Locate the cell with the specified text and output its (x, y) center coordinate. 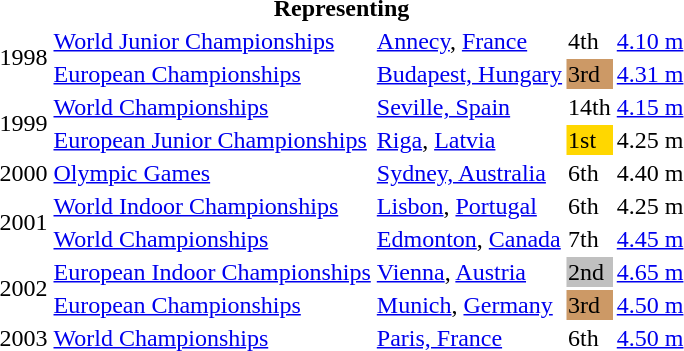
World Junior Championships (212, 41)
4th (590, 41)
Annecy, France (469, 41)
7th (590, 239)
Riga, Latvia (469, 140)
Budapest, Hungary (469, 74)
Lisbon, Portugal (469, 206)
European Junior Championships (212, 140)
Olympic Games (212, 173)
Seville, Spain (469, 107)
Munich, Germany (469, 305)
14th (590, 107)
Edmonton, Canada (469, 239)
World Indoor Championships (212, 206)
Sydney, Australia (469, 173)
Vienna, Austria (469, 272)
European Indoor Championships (212, 272)
1st (590, 140)
2nd (590, 272)
